Locate the cell with the specified text and output its (X, Y) center coordinate. 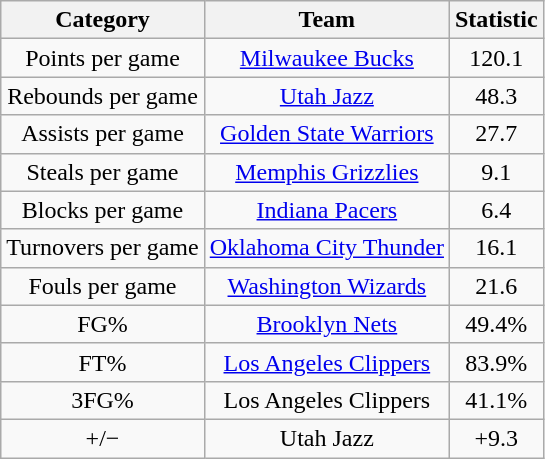
+9.3 (496, 438)
Turnovers per game (102, 248)
Fouls per game (102, 286)
Brooklyn Nets (326, 324)
Oklahoma City Thunder (326, 248)
6.4 (496, 210)
Statistic (496, 20)
FT% (102, 362)
9.1 (496, 172)
Memphis Grizzlies (326, 172)
Steals per game (102, 172)
Points per game (102, 58)
Category (102, 20)
3FG% (102, 400)
120.1 (496, 58)
Team (326, 20)
Rebounds per game (102, 96)
27.7 (496, 134)
83.9% (496, 362)
49.4% (496, 324)
Milwaukee Bucks (326, 58)
Assists per game (102, 134)
Washington Wizards (326, 286)
Blocks per game (102, 210)
41.1% (496, 400)
FG% (102, 324)
+/− (102, 438)
16.1 (496, 248)
48.3 (496, 96)
Golden State Warriors (326, 134)
Indiana Pacers (326, 210)
21.6 (496, 286)
